Detect which cell encompasses the target text, then output its [X, Y] center coordinate. 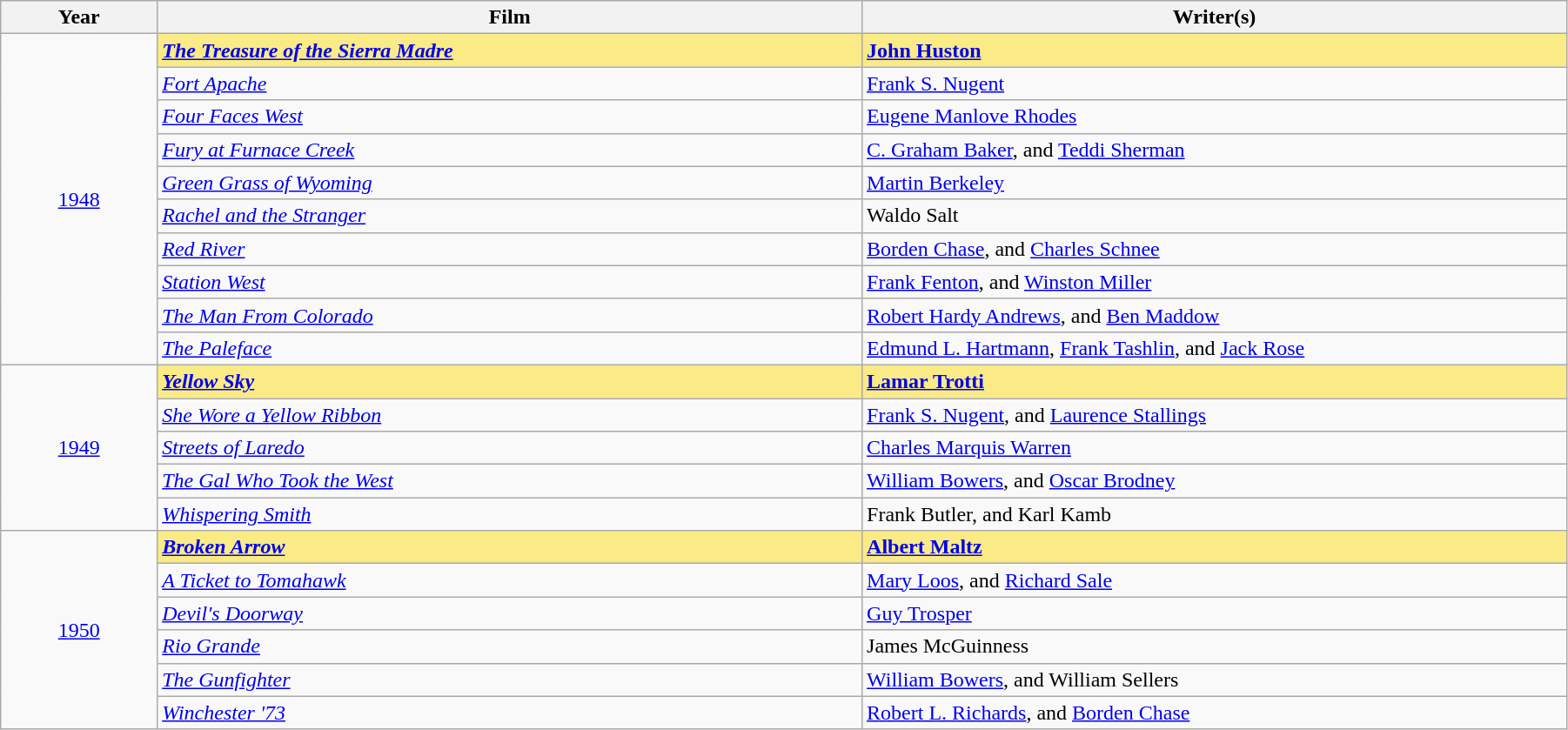
Fury at Furnace Creek [510, 150]
Rio Grande [510, 646]
Guy Trosper [1215, 613]
The Man From Colorado [510, 315]
1950 [79, 630]
William Bowers, and William Sellers [1215, 680]
Station West [510, 282]
Charles Marquis Warren [1215, 448]
Yellow Sky [510, 381]
James McGuinness [1215, 646]
Frank Fenton, and Winston Miller [1215, 282]
Mary Loos, and Richard Sale [1215, 580]
Writer(s) [1215, 17]
William Bowers, and Oscar Brodney [1215, 481]
Four Faces West [510, 117]
Winchester '73 [510, 713]
Waldo Salt [1215, 216]
Broken Arrow [510, 547]
A Ticket to Tomahawk [510, 580]
Devil's Doorway [510, 613]
Albert Maltz [1215, 547]
Frank S. Nugent [1215, 84]
Eugene Manlove Rhodes [1215, 117]
Whispering Smith [510, 514]
Red River [510, 249]
Robert Hardy Andrews, and Ben Maddow [1215, 315]
John Huston [1215, 50]
C. Graham Baker, and Teddi Sherman [1215, 150]
Martin Berkeley [1215, 183]
The Paleface [510, 348]
Frank Butler, and Karl Kamb [1215, 514]
1949 [79, 447]
Lamar Trotti [1215, 381]
Streets of Laredo [510, 448]
Film [510, 17]
The Treasure of the Sierra Madre [510, 50]
She Wore a Yellow Ribbon [510, 415]
The Gunfighter [510, 680]
Rachel and the Stranger [510, 216]
Borden Chase, and Charles Schnee [1215, 249]
Edmund L. Hartmann, Frank Tashlin, and Jack Rose [1215, 348]
The Gal Who Took the West [510, 481]
Frank S. Nugent, and Laurence Stallings [1215, 415]
Year [79, 17]
Fort Apache [510, 84]
1948 [79, 200]
Robert L. Richards, and Borden Chase [1215, 713]
Green Grass of Wyoming [510, 183]
